Provide the (x, y) coordinate of the cell's center where the given text is located.  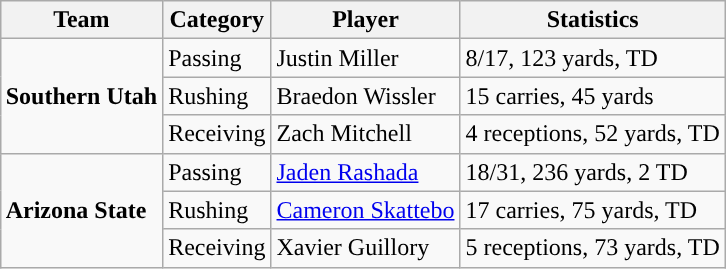
4 receptions, 52 yards, TD (592, 134)
5 receptions, 73 yards, TD (592, 248)
8/17, 123 yards, TD (592, 58)
Braedon Wissler (366, 96)
Arizona State (81, 210)
Justin Miller (366, 58)
15 carries, 45 yards (592, 96)
Player (366, 20)
Zach Mitchell (366, 134)
Southern Utah (81, 96)
Statistics (592, 20)
Xavier Guillory (366, 248)
Team (81, 20)
17 carries, 75 yards, TD (592, 210)
Cameron Skattebo (366, 210)
Category (217, 20)
18/31, 236 yards, 2 TD (592, 172)
Jaden Rashada (366, 172)
